Find where the given text appears and provide that cell's center as (x, y) coordinate. 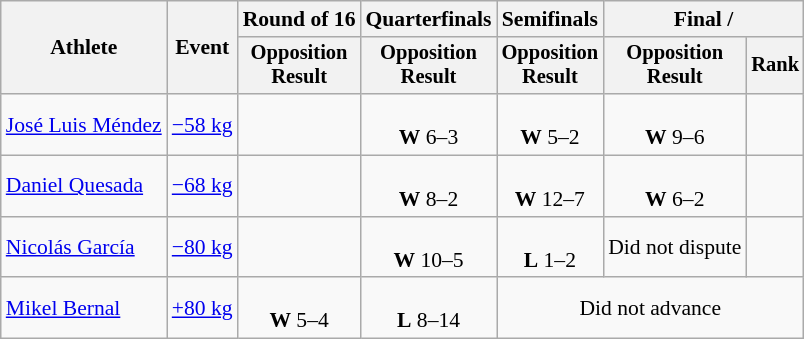
W 6–2 (674, 186)
W 6–3 (429, 124)
Final / (704, 19)
Did not dispute (674, 248)
−68 kg (202, 186)
Mikel Bernal (84, 308)
Daniel Quesada (84, 186)
−58 kg (202, 124)
Athlete (84, 48)
+80 kg (202, 308)
W 8–2 (429, 186)
Round of 16 (300, 19)
W 10–5 (429, 248)
José Luis Méndez (84, 124)
Did not advance (650, 308)
W 12–7 (550, 186)
Semifinals (550, 19)
W 5–2 (550, 124)
Nicolás García (84, 248)
−80 kg (202, 248)
Quarterfinals (429, 19)
W 9–6 (674, 124)
W 5–4 (300, 308)
L 1–2 (550, 248)
Event (202, 48)
L 8–14 (429, 308)
Rank (775, 66)
